From the cell containing the given text, extract its center point as [x, y] coordinate. 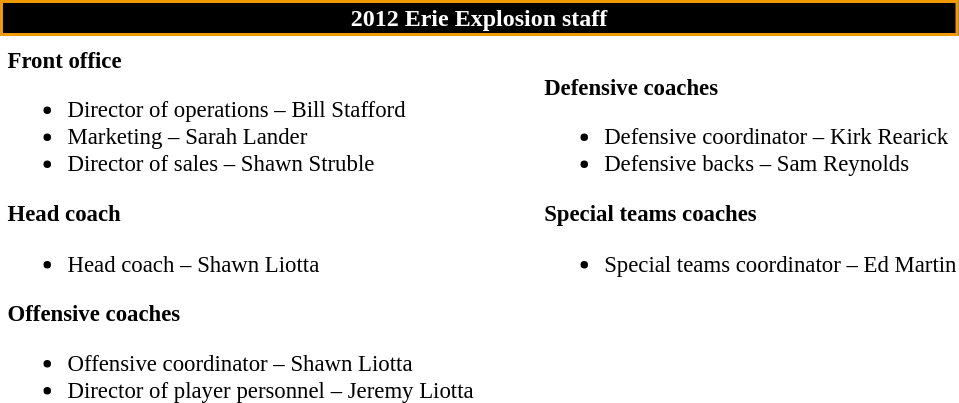
2012 Erie Explosion staff [479, 18]
